Search for the cell housing the specified text and yield its [X, Y] center coordinate. 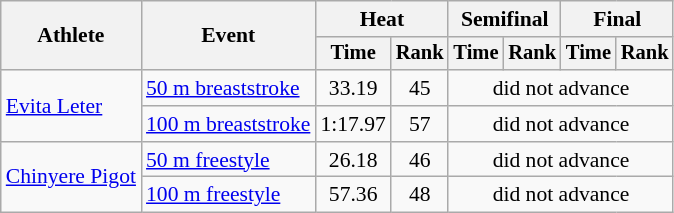
50 m breaststroke [228, 88]
1:17.97 [352, 124]
57.36 [352, 195]
100 m freestyle [228, 195]
26.18 [352, 160]
48 [420, 195]
33.19 [352, 88]
100 m breaststroke [228, 124]
57 [420, 124]
45 [420, 88]
Event [228, 36]
50 m freestyle [228, 160]
Heat [382, 19]
Final [617, 19]
Chinyere Pigot [71, 178]
46 [420, 160]
Evita Leter [71, 106]
Semifinal [504, 19]
Athlete [71, 36]
